Extract the [x, y] coordinate from the center of the cell holding the provided text.  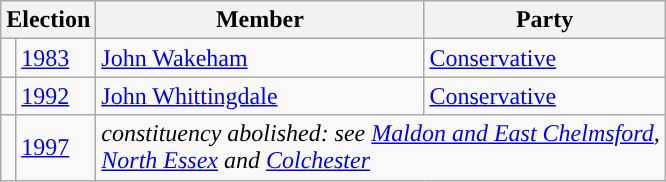
1992 [56, 96]
Party [544, 20]
John Whittingdale [260, 96]
John Wakeham [260, 58]
1983 [56, 58]
constituency abolished: see Maldon and East Chelmsford, North Essex and Colchester [380, 148]
1997 [56, 148]
Election [48, 20]
Member [260, 20]
